Identify which cell holds the provided text, then report its (x, y) central coordinate. 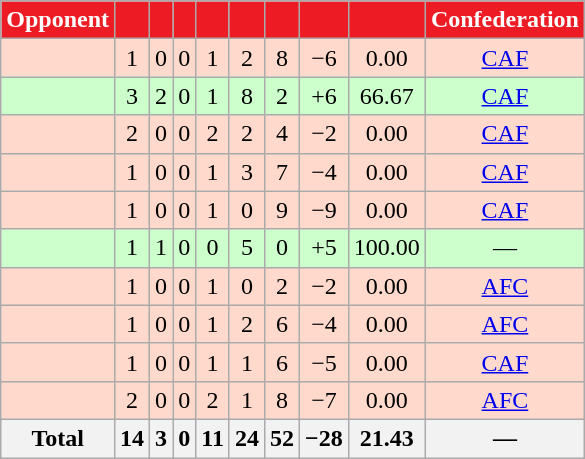
Opponent (58, 20)
+5 (324, 248)
−5 (324, 362)
100.00 (386, 248)
−6 (324, 58)
−9 (324, 210)
5 (246, 248)
24 (246, 438)
11 (213, 438)
52 (282, 438)
21.43 (386, 438)
+6 (324, 96)
−7 (324, 400)
Confederation (504, 20)
14 (132, 438)
9 (282, 210)
Total (58, 438)
66.67 (386, 96)
−28 (324, 438)
4 (282, 134)
7 (282, 172)
